Identify which cell holds the provided text, then report its (x, y) central coordinate. 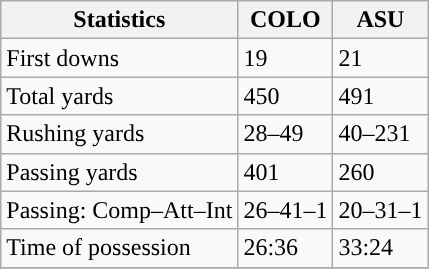
COLO (286, 20)
Total yards (120, 96)
21 (380, 58)
20–31–1 (380, 210)
Passing: Comp–Att–Int (120, 210)
450 (286, 96)
401 (286, 172)
Rushing yards (120, 134)
Passing yards (120, 172)
First downs (120, 58)
Time of possession (120, 248)
491 (380, 96)
26:36 (286, 248)
260 (380, 172)
19 (286, 58)
28–49 (286, 134)
ASU (380, 20)
40–231 (380, 134)
33:24 (380, 248)
26–41–1 (286, 210)
Statistics (120, 20)
